Provide the (X, Y) coordinate of the cell's center where the given text is located.  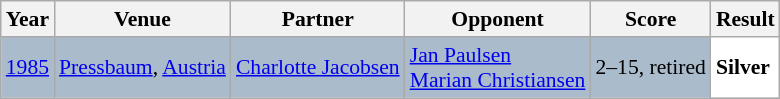
Score (650, 19)
1985 (28, 68)
Jan Paulsen Marian Christiansen (498, 68)
Silver (746, 68)
Result (746, 19)
Venue (142, 19)
Opponent (498, 19)
Pressbaum, Austria (142, 68)
Year (28, 19)
Partner (318, 19)
Charlotte Jacobsen (318, 68)
2–15, retired (650, 68)
